Search for the cell housing the specified text and yield its [X, Y] center coordinate. 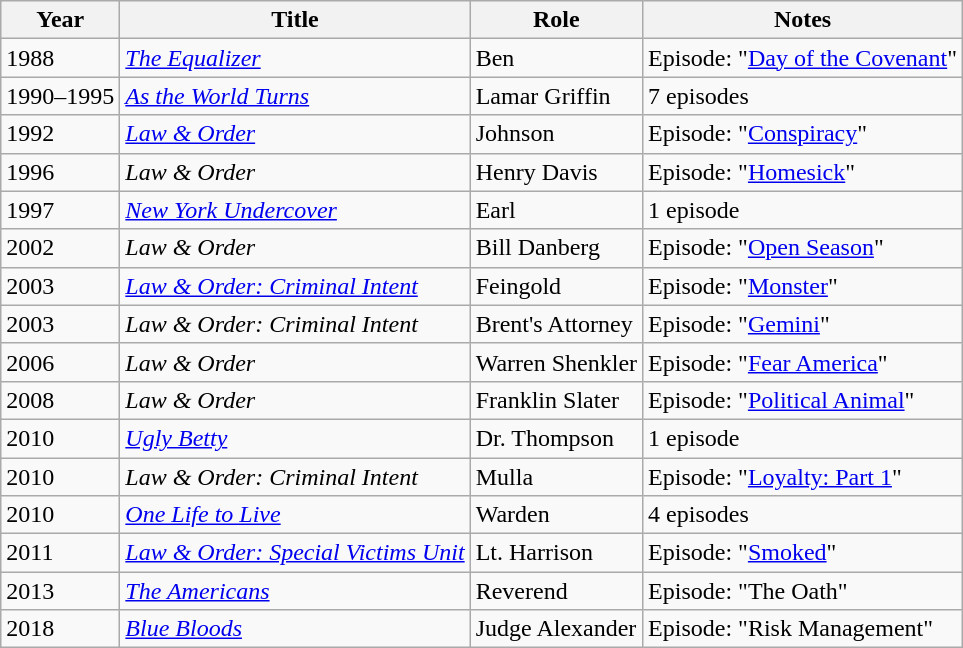
Judge Alexander [556, 629]
Law & Order: Special Victims Unit [295, 553]
Episode: "Gemini" [803, 324]
Episode: "Day of the Covenant" [803, 58]
Warren Shenkler [556, 362]
Episode: "Political Animal" [803, 400]
Episode: "Loyalty: Part 1" [803, 477]
Henry Davis [556, 172]
Warden [556, 515]
2018 [60, 629]
Episode: "Risk Management" [803, 629]
2002 [60, 248]
Mulla [556, 477]
Ben [556, 58]
Title [295, 20]
Feingold [556, 286]
Johnson [556, 134]
Blue Bloods [295, 629]
Reverend [556, 591]
2013 [60, 591]
1996 [60, 172]
2006 [60, 362]
Lt. Harrison [556, 553]
Bill Danberg [556, 248]
Episode: "Smoked" [803, 553]
As the World Turns [295, 96]
The Americans [295, 591]
Lamar Griffin [556, 96]
Episode: "Monster" [803, 286]
2011 [60, 553]
Year [60, 20]
1990–1995 [60, 96]
One Life to Live [295, 515]
New York Undercover [295, 210]
Brent's Attorney [556, 324]
2008 [60, 400]
The Equalizer [295, 58]
Dr. Thompson [556, 438]
1992 [60, 134]
7 episodes [803, 96]
Episode: "Open Season" [803, 248]
Ugly Betty [295, 438]
Notes [803, 20]
Episode: "The Oath" [803, 591]
Role [556, 20]
1997 [60, 210]
Episode: "Homesick" [803, 172]
Episode: "Conspiracy" [803, 134]
Episode: "Fear America" [803, 362]
Franklin Slater [556, 400]
Earl [556, 210]
1988 [60, 58]
4 episodes [803, 515]
